Search for the cell housing the specified text and yield its (X, Y) center coordinate. 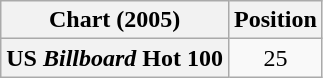
US Billboard Hot 100 (115, 58)
25 (276, 58)
Chart (2005) (115, 20)
Position (276, 20)
